Return the (X, Y) coordinate for the center point of the cell that contains the specified text.  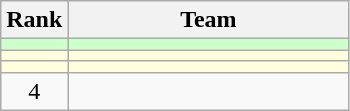
Rank (34, 20)
Team (208, 20)
4 (34, 91)
